Pinpoint the cell where the given text exists, returning its [X, Y] midpoint coordinate. 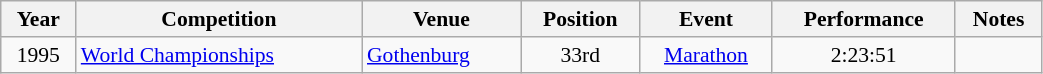
Event [706, 19]
Year [38, 19]
World Championships [219, 55]
Gothenburg [442, 55]
Marathon [706, 55]
33rd [580, 55]
Competition [219, 19]
2:23:51 [864, 55]
Position [580, 19]
Performance [864, 19]
1995 [38, 55]
Venue [442, 19]
Notes [998, 19]
